Detect which cell encompasses the target text, then output its [x, y] center coordinate. 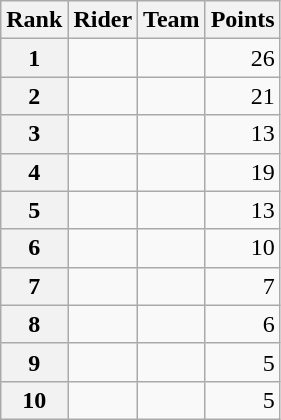
9 [34, 362]
Points [242, 20]
Rider [103, 20]
8 [34, 324]
Team [172, 20]
2 [34, 96]
21 [242, 96]
19 [242, 172]
1 [34, 58]
3 [34, 134]
26 [242, 58]
Rank [34, 20]
4 [34, 172]
